Output the (X, Y) coordinate of the center of the cell containing the given text.  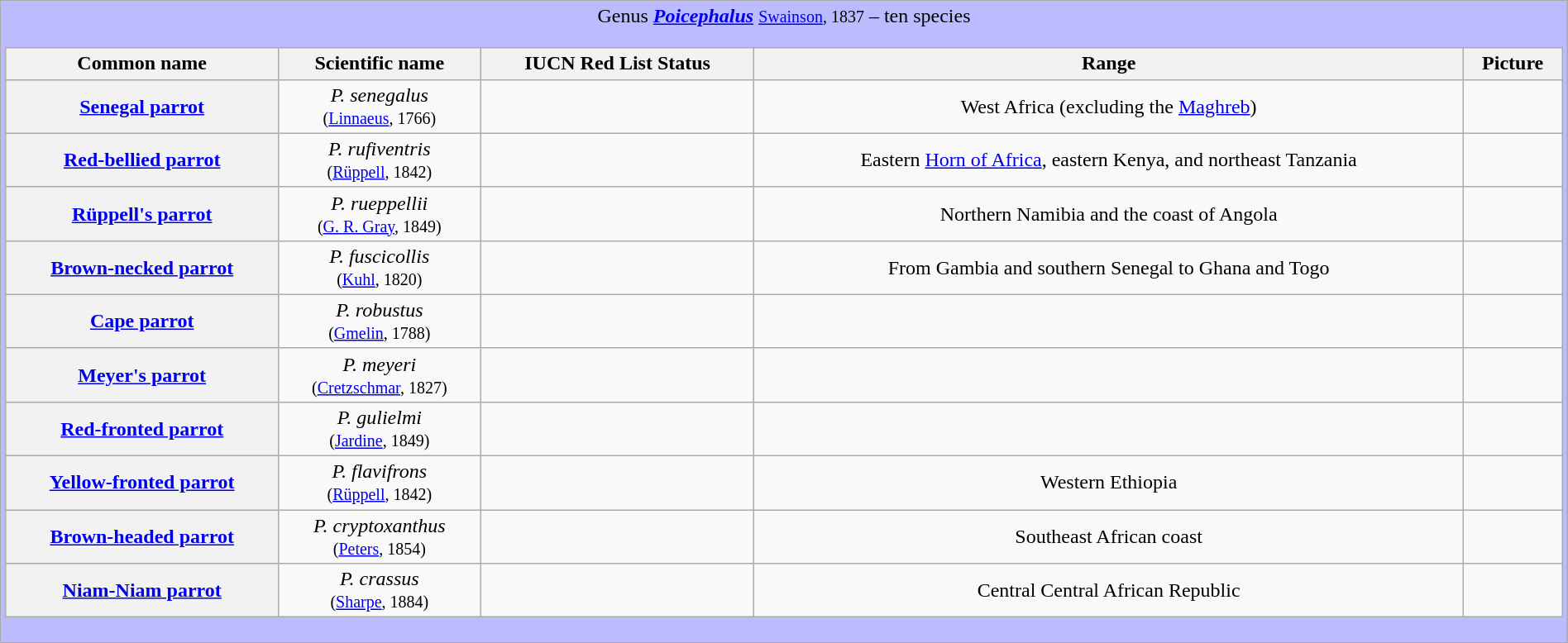
Southeast African coast (1108, 537)
P. cryptoxanthus (Peters, 1854) (379, 537)
Yellow-fronted parrot (142, 483)
P. fuscicollis (Kuhl, 1820) (379, 268)
P. robustus (Gmelin, 1788) (379, 321)
Range (1108, 64)
West Africa (excluding the Maghreb) (1108, 106)
P. gulielmi (Jardine, 1849) (379, 428)
Cape parrot (142, 321)
P. rufiventris (Rüppell, 1842) (379, 160)
P. senegalus (Linnaeus, 1766) (379, 106)
Red-fronted parrot (142, 428)
P. crassus (Sharpe, 1884) (379, 590)
Brown-necked parrot (142, 268)
IUCN Red List Status (617, 64)
From Gambia and southern Senegal to Ghana and Togo (1108, 268)
P. rueppellii (G. R. Gray, 1849) (379, 213)
Picture (1513, 64)
Red-bellied parrot (142, 160)
P. meyeri (Cretzschmar, 1827) (379, 375)
Niam-Niam parrot (142, 590)
Senegal parrot (142, 106)
Rüppell's parrot (142, 213)
Common name (142, 64)
Meyer's parrot (142, 375)
Brown-headed parrot (142, 537)
Western Ethiopia (1108, 483)
Eastern Horn of Africa, eastern Kenya, and northeast Tanzania (1108, 160)
Northern Namibia and the coast of Angola (1108, 213)
Scientific name (379, 64)
P. flavifrons (Rüppell, 1842) (379, 483)
Central Central African Republic (1108, 590)
